Search for the cell housing the specified text and yield its (x, y) center coordinate. 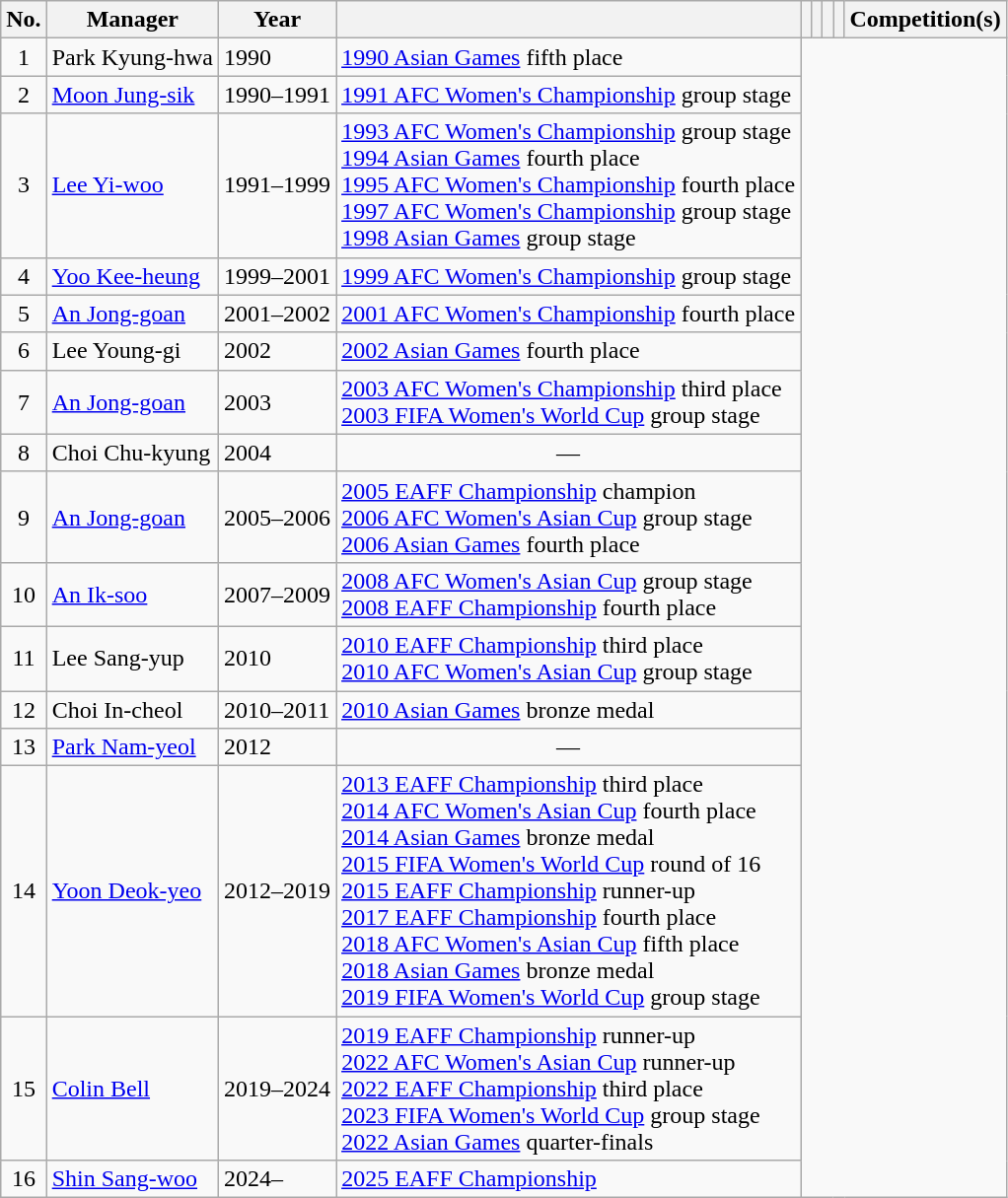
Yoon Deok-yeo (132, 891)
2012 (278, 747)
Choi Chu-kyung (132, 453)
1990–1991 (278, 95)
2024– (278, 1179)
2010–2011 (278, 709)
10 (24, 594)
13 (24, 747)
Colin Bell (132, 1089)
4 (24, 276)
Lee Sang-yup (132, 659)
Shin Sang-woo (132, 1179)
2004 (278, 453)
2008 AFC Women's Asian Cup group stage 2008 EAFF Championship fourth place (568, 594)
2 (24, 95)
9 (24, 517)
Year (278, 20)
6 (24, 351)
15 (24, 1089)
1999 AFC Women's Championship group stage (568, 276)
Lee Young-gi (132, 351)
1991–1999 (278, 185)
2010 EAFF Championship third place 2010 AFC Women's Asian Cup group stage (568, 659)
Moon Jung-sik (132, 95)
2001 AFC Women's Championship fourth place (568, 314)
2005–2006 (278, 517)
1990 Asian Games fifth place (568, 57)
1 (24, 57)
14 (24, 891)
1999–2001 (278, 276)
11 (24, 659)
16 (24, 1179)
No. (24, 20)
2001–2002 (278, 314)
1990 (278, 57)
1991 AFC Women's Championship group stage (568, 95)
2025 EAFF Championship (568, 1179)
Park Nam-yeol (132, 747)
Lee Yi-woo (132, 185)
An Ik-soo (132, 594)
8 (24, 453)
2005 EAFF Championship champion 2006 AFC Women's Asian Cup group stage 2006 Asian Games fourth place (568, 517)
Manager (132, 20)
2002 Asian Games fourth place (568, 351)
2010 (278, 659)
5 (24, 314)
2003 (278, 402)
7 (24, 402)
Park Kyung-hwa (132, 57)
Choi In-cheol (132, 709)
2019–2024 (278, 1089)
2007–2009 (278, 594)
2002 (278, 351)
Yoo Kee-heung (132, 276)
2012–2019 (278, 891)
Competition(s) (925, 20)
2010 Asian Games bronze medal (568, 709)
2003 AFC Women's Championship third place 2003 FIFA Women's World Cup group stage (568, 402)
12 (24, 709)
3 (24, 185)
